For the text-containing cell, return its midpoint in [x, y] coordinate format. 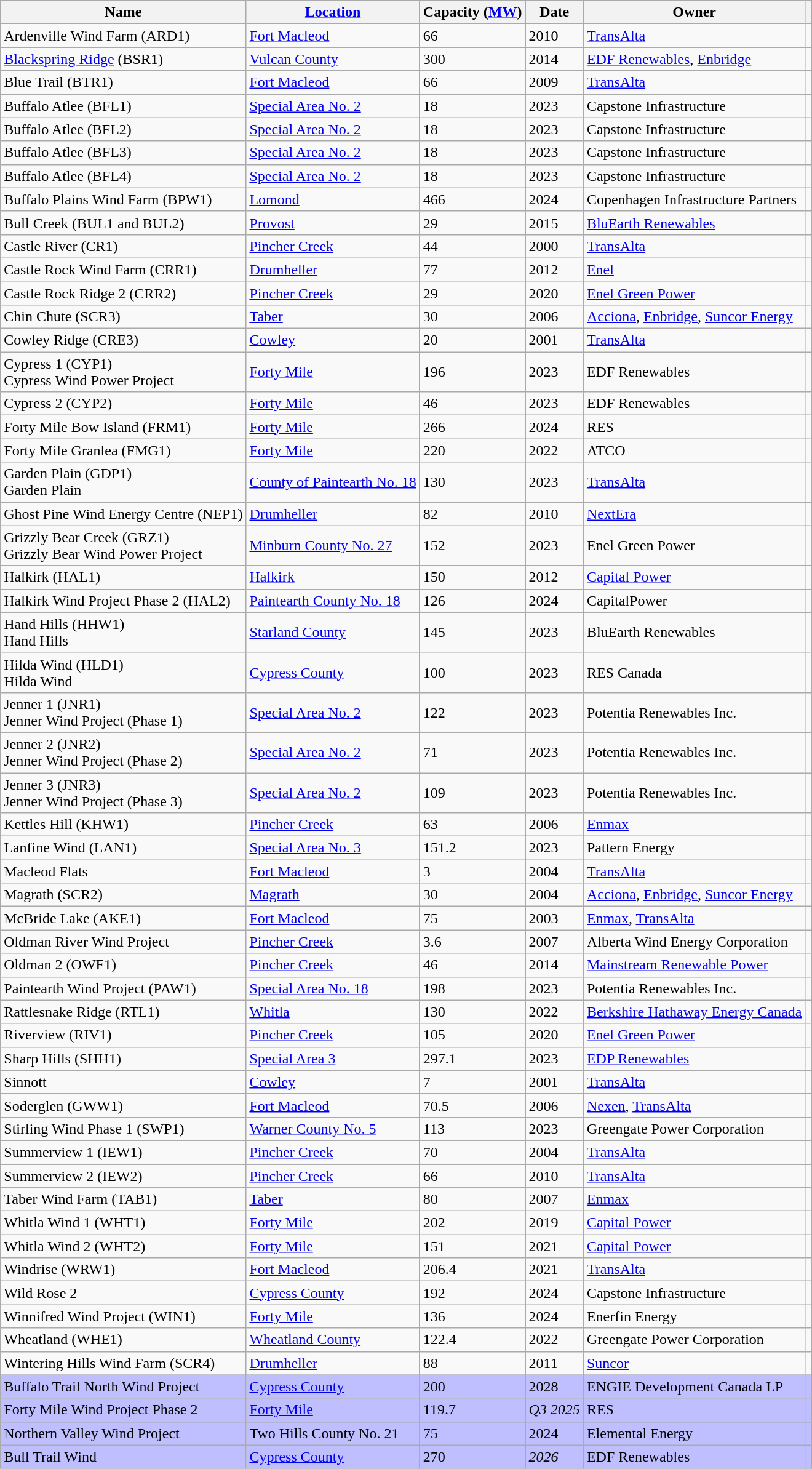
Provost [333, 223]
Bull Creek (BUL1 and BUL2) [123, 223]
Wintering Hills Wind Farm (SCR4) [123, 1363]
Alberta Wind Energy Corporation [694, 942]
Taber Wind Farm (TAB1) [123, 1199]
80 [472, 1199]
NextEra [694, 514]
Whitla Wind 2 (WHT2) [123, 1246]
151 [472, 1246]
70.5 [472, 1105]
109 [472, 793]
Whitla [333, 1012]
Halkirk Wind Project Phase 2 (HAL2) [123, 601]
Kettles Hill (KHW1) [123, 825]
Buffalo Plains Wind Farm (BPW1) [123, 199]
Warner County No. 5 [333, 1129]
70 [472, 1152]
Forty Mile Wind Project Phase 2 [123, 1410]
Lomond [333, 199]
Capacity (MW) [472, 12]
2015 [554, 223]
Sinnott [123, 1082]
Owner [694, 12]
105 [472, 1035]
Summerview 2 (IEW2) [123, 1176]
Cowley Ridge (CRE3) [123, 340]
198 [472, 988]
Jenner 3 (JNR3)Jenner Wind Project (Phase 3) [123, 793]
Oldman 2 (OWF1) [123, 965]
Grizzly Bear Creek (GRZ1)Grizzly Bear Wind Power Project [123, 545]
Castle Rock Ridge 2 (CRR2) [123, 294]
EDF Renewables, Enbridge [694, 59]
Blue Trail (BTR1) [123, 82]
Castle River (CR1) [123, 246]
Sharp Hills (SHH1) [123, 1059]
Enerfin Energy [694, 1316]
145 [472, 633]
Buffalo Atlee (BFL2) [123, 129]
2026 [554, 1457]
2028 [554, 1387]
ENGIE Development Canada LP [694, 1387]
Garden Plain (GDP1)Garden Plain [123, 482]
Jenner 2 (JNR2)Jenner Wind Project (Phase 2) [123, 752]
Buffalo Atlee (BFL3) [123, 153]
CapitalPower [694, 601]
Starland County [333, 633]
Castle Rock Wind Farm (CRR1) [123, 270]
126 [472, 601]
Rattlesnake Ridge (RTL1) [123, 1012]
200 [472, 1387]
Ghost Pine Wind Energy Centre (NEP1) [123, 514]
Q3 2025 [554, 1410]
2000 [554, 246]
Magrath [333, 895]
63 [472, 825]
Soderglen (GWW1) [123, 1105]
Buffalo Trail North Wind Project [123, 1387]
Hand Hills (HHW1)Hand Hills [123, 633]
Enel [694, 270]
44 [472, 246]
Halkirk [333, 577]
Ardenville Wind Farm (ARD1) [123, 36]
Chin Chute (SCR3) [123, 317]
Mainstream Renewable Power [694, 965]
Stirling Wind Phase 1 (SWP1) [123, 1129]
County of Paintearth No. 18 [333, 482]
EDP Renewables [694, 1059]
100 [472, 672]
2009 [554, 82]
Bull Trail Wind [123, 1457]
Forty Mile Bow Island (FRM1) [123, 427]
119.7 [472, 1410]
297.1 [472, 1059]
Pattern Energy [694, 848]
Berkshire Hathaway Energy Canada [694, 1012]
Lanfine Wind (LAN1) [123, 848]
Enmax, TransAlta [694, 918]
3 [472, 871]
151.2 [472, 848]
196 [472, 372]
Macleod Flats [123, 871]
7 [472, 1082]
Magrath (SCR2) [123, 895]
Cypress 2 (CYP2) [123, 404]
Paintearth County No. 18 [333, 601]
266 [472, 427]
2019 [554, 1223]
150 [472, 577]
300 [472, 59]
Two Hills County No. 21 [333, 1433]
122.4 [472, 1340]
Suncor [694, 1363]
Jenner 1 (JNR1)Jenner Wind Project (Phase 1) [123, 713]
Windrise (WRW1) [123, 1270]
Vulcan County [333, 59]
Wheatland County [333, 1340]
192 [472, 1293]
202 [472, 1223]
Special Area No. 3 [333, 848]
Copenhagen Infrastructure Partners [694, 199]
Forty Mile Granlea (FMG1) [123, 450]
71 [472, 752]
20 [472, 340]
Riverview (RIV1) [123, 1035]
Wheatland (WHE1) [123, 1340]
Oldman River Wind Project [123, 942]
Halkirk (HAL1) [123, 577]
RES Canada [694, 672]
2003 [554, 918]
77 [472, 270]
Location [333, 12]
122 [472, 713]
270 [472, 1457]
Hilda Wind (HLD1)Hilda Wind [123, 672]
Date [554, 12]
82 [472, 514]
136 [472, 1316]
Wild Rose 2 [123, 1293]
Nexen, TransAlta [694, 1105]
Cypress 1 (CYP1)Cypress Wind Power Project [123, 372]
Special Area 3 [333, 1059]
ATCO [694, 450]
Winnifred Wind Project (WIN1) [123, 1316]
Northern Valley Wind Project [123, 1433]
113 [472, 1129]
Blackspring Ridge (BSR1) [123, 59]
Summerview 1 (IEW1) [123, 1152]
McBride Lake (AKE1) [123, 918]
Whitla Wind 1 (WHT1) [123, 1223]
2011 [554, 1363]
Buffalo Atlee (BFL4) [123, 176]
3.6 [472, 942]
220 [472, 450]
Minburn County No. 27 [333, 545]
88 [472, 1363]
Special Area No. 18 [333, 988]
Buffalo Atlee (BFL1) [123, 106]
206.4 [472, 1270]
Elemental Energy [694, 1433]
152 [472, 545]
466 [472, 199]
Paintearth Wind Project (PAW1) [123, 988]
Name [123, 12]
